Identify which cell holds the provided text, then report its (x, y) central coordinate. 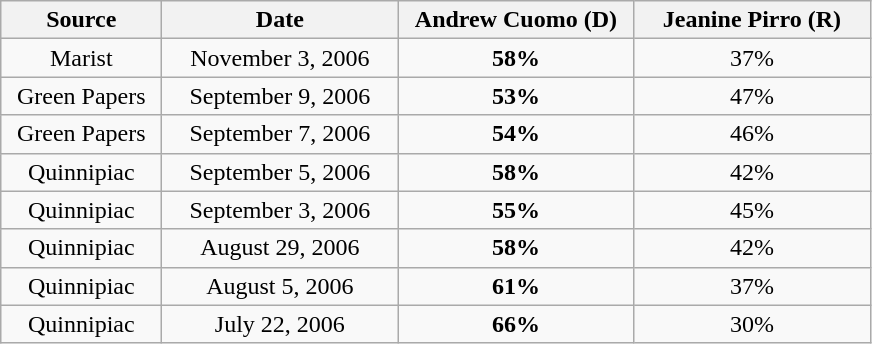
September 5, 2006 (280, 172)
30% (752, 324)
54% (516, 134)
September 7, 2006 (280, 134)
September 9, 2006 (280, 96)
Source (82, 20)
Andrew Cuomo (D) (516, 20)
July 22, 2006 (280, 324)
53% (516, 96)
September 3, 2006 (280, 210)
45% (752, 210)
66% (516, 324)
November 3, 2006 (280, 58)
Jeanine Pirro (R) (752, 20)
August 29, 2006 (280, 248)
46% (752, 134)
47% (752, 96)
55% (516, 210)
61% (516, 286)
Date (280, 20)
Marist (82, 58)
August 5, 2006 (280, 286)
